Capture the cell that displays the provided text and extract its [x, y] central coordinate. 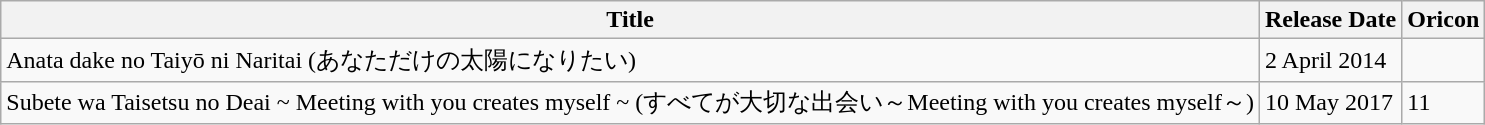
Subete wa Taisetsu no Deai ~ Meeting with you creates myself ~ (すべてが大切な出会い～Meeting with you creates myself～) [630, 102]
11 [1444, 102]
Title [630, 20]
10 May 2017 [1330, 102]
2 April 2014 [1330, 60]
Oricon [1444, 20]
Anata dake no Taiyō ni Naritai (あなただけの太陽になりたい) [630, 60]
Release Date [1330, 20]
